From the cell containing the given text, extract its center point as (x, y) coordinate. 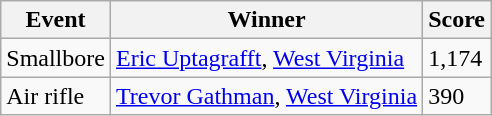
390 (457, 96)
1,174 (457, 58)
Event (56, 20)
Winner (266, 20)
Air rifle (56, 96)
Score (457, 20)
Smallbore (56, 58)
Eric Uptagrafft, West Virginia (266, 58)
Trevor Gathman, West Virginia (266, 96)
